Detect which cell encompasses the target text, then output its [x, y] center coordinate. 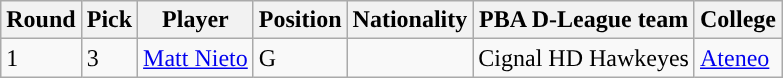
Player [196, 20]
Nationality [410, 20]
Matt Nieto [196, 58]
3 [109, 58]
Cignal HD Hawkeyes [584, 58]
College [738, 20]
Round [41, 20]
Ateneo [738, 58]
G [300, 58]
1 [41, 58]
Position [300, 20]
Pick [109, 20]
PBA D-League team [584, 20]
